Return (X, Y) of the center of cell containing provided text 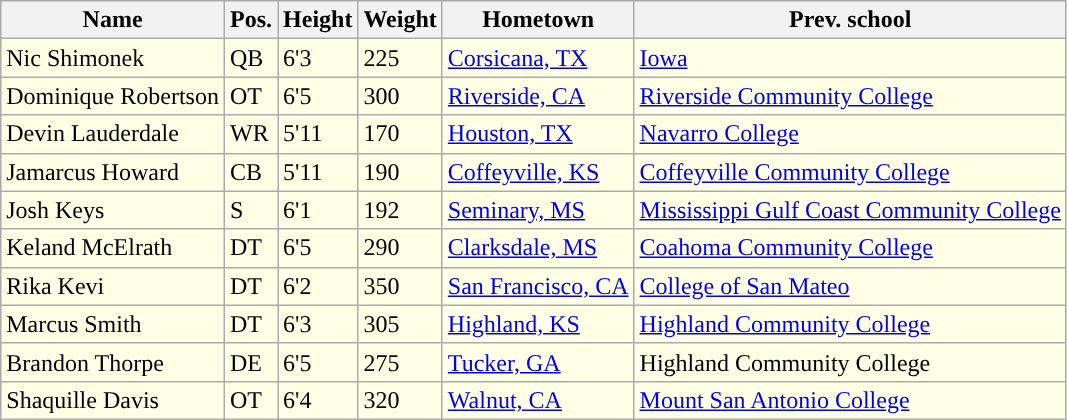
275 (400, 362)
Jamarcus Howard (113, 172)
Seminary, MS (538, 210)
Weight (400, 20)
320 (400, 400)
290 (400, 248)
Pos. (250, 20)
Dominique Robertson (113, 96)
350 (400, 286)
Nic Shimonek (113, 58)
Navarro College (850, 134)
6'4 (318, 400)
Name (113, 20)
Walnut, CA (538, 400)
Keland McElrath (113, 248)
CB (250, 172)
Coahoma Community College (850, 248)
Riverside Community College (850, 96)
170 (400, 134)
Riverside, CA (538, 96)
Coffeyville Community College (850, 172)
Rika Kevi (113, 286)
Prev. school (850, 20)
Height (318, 20)
Houston, TX (538, 134)
225 (400, 58)
Clarksdale, MS (538, 248)
190 (400, 172)
College of San Mateo (850, 286)
Mount San Antonio College (850, 400)
Devin Lauderdale (113, 134)
Iowa (850, 58)
Coffeyville, KS (538, 172)
Shaquille Davis (113, 400)
Marcus Smith (113, 324)
Hometown (538, 20)
Josh Keys (113, 210)
WR (250, 134)
QB (250, 58)
Corsicana, TX (538, 58)
Highland, KS (538, 324)
DE (250, 362)
Brandon Thorpe (113, 362)
192 (400, 210)
300 (400, 96)
S (250, 210)
Mississippi Gulf Coast Community College (850, 210)
Tucker, GA (538, 362)
6'2 (318, 286)
6'1 (318, 210)
305 (400, 324)
San Francisco, CA (538, 286)
